Scan for the cell matching the given text and deliver its (X, Y) coordinate at center. 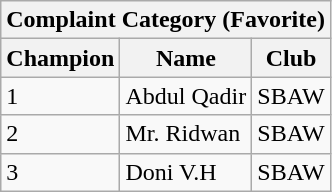
Complaint Category (Favorite) (166, 20)
Doni V.H (186, 172)
Mr. Ridwan (186, 134)
3 (60, 172)
Name (186, 58)
Abdul Qadir (186, 96)
Champion (60, 58)
1 (60, 96)
Club (292, 58)
2 (60, 134)
